Provide the [x, y] coordinate of the cell's center where the given text is located.  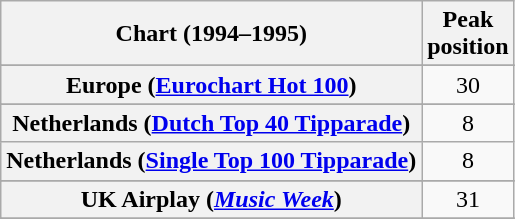
Peakposition [468, 34]
31 [468, 199]
UK Airplay (Music Week) [212, 199]
Netherlands (Single Top 100 Tipparade) [212, 161]
Chart (1994–1995) [212, 34]
Europe (Eurochart Hot 100) [212, 85]
30 [468, 85]
Netherlands (Dutch Top 40 Tipparade) [212, 123]
